Output the [X, Y] coordinate of the center of the cell containing the given text.  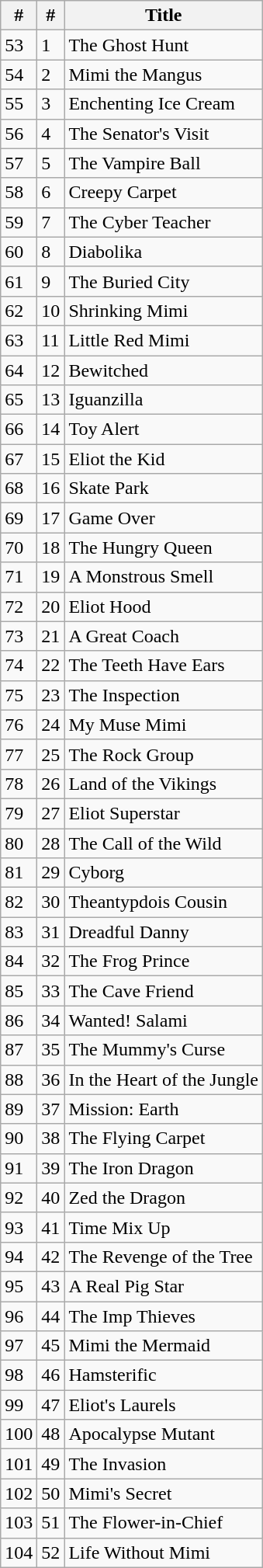
14 [51, 429]
64 [19, 370]
Land of the Vikings [164, 784]
Diabolika [164, 252]
A Great Coach [164, 636]
84 [19, 961]
22 [51, 666]
71 [19, 577]
49 [51, 1464]
The Rock Group [164, 754]
63 [19, 340]
Apocalypse Mutant [164, 1434]
1 [51, 45]
51 [51, 1523]
95 [19, 1286]
In the Heart of the Jungle [164, 1080]
The Call of the Wild [164, 843]
76 [19, 725]
The Mummy's Curse [164, 1050]
3 [51, 104]
48 [51, 1434]
58 [19, 193]
91 [19, 1168]
The Teeth Have Ears [164, 666]
8 [51, 252]
Life Without Mimi [164, 1552]
Mimi's Secret [164, 1493]
43 [51, 1286]
5 [51, 163]
55 [19, 104]
2 [51, 75]
33 [51, 991]
15 [51, 459]
93 [19, 1227]
Bewitched [164, 370]
The Cave Friend [164, 991]
My Muse Mimi [164, 725]
21 [51, 636]
The Frog Prince [164, 961]
72 [19, 607]
Creepy Carpet [164, 193]
57 [19, 163]
67 [19, 459]
45 [51, 1346]
20 [51, 607]
The Cyber Teacher [164, 222]
78 [19, 784]
Eliot Superstar [164, 813]
44 [51, 1316]
The Revenge of the Tree [164, 1257]
7 [51, 222]
Game Over [164, 518]
Hamsterific [164, 1375]
37 [51, 1109]
The Senator's Visit [164, 134]
90 [19, 1139]
31 [51, 932]
103 [19, 1523]
18 [51, 548]
104 [19, 1552]
11 [51, 340]
54 [19, 75]
Zed the Dragon [164, 1198]
17 [51, 518]
9 [51, 281]
30 [51, 902]
42 [51, 1257]
The Ghost Hunt [164, 45]
The Invasion [164, 1464]
24 [51, 725]
40 [51, 1198]
Theantypdois Cousin [164, 902]
79 [19, 813]
62 [19, 311]
81 [19, 873]
23 [51, 695]
88 [19, 1080]
56 [19, 134]
83 [19, 932]
13 [51, 400]
Wanted! Salami [164, 1020]
The Buried City [164, 281]
28 [51, 843]
Time Mix Up [164, 1227]
The Imp Thieves [164, 1316]
41 [51, 1227]
53 [19, 45]
The Flower-in-Chief [164, 1523]
Shrinking Mimi [164, 311]
38 [51, 1139]
68 [19, 488]
52 [51, 1552]
102 [19, 1493]
A Monstrous Smell [164, 577]
16 [51, 488]
97 [19, 1346]
19 [51, 577]
Little Red Mimi [164, 340]
66 [19, 429]
65 [19, 400]
77 [19, 754]
46 [51, 1375]
89 [19, 1109]
70 [19, 548]
A Real Pig Star [164, 1286]
36 [51, 1080]
47 [51, 1405]
94 [19, 1257]
50 [51, 1493]
100 [19, 1434]
101 [19, 1464]
69 [19, 518]
The Iron Dragon [164, 1168]
The Flying Carpet [164, 1139]
35 [51, 1050]
Dreadful Danny [164, 932]
74 [19, 666]
73 [19, 636]
Eliot Hood [164, 607]
99 [19, 1405]
32 [51, 961]
Iguanzilla [164, 400]
29 [51, 873]
75 [19, 695]
Mission: Earth [164, 1109]
80 [19, 843]
86 [19, 1020]
Toy Alert [164, 429]
Eliot the Kid [164, 459]
27 [51, 813]
82 [19, 902]
25 [51, 754]
Title [164, 16]
Mimi the Mermaid [164, 1346]
Skate Park [164, 488]
Cyborg [164, 873]
Eliot's Laurels [164, 1405]
59 [19, 222]
85 [19, 991]
6 [51, 193]
39 [51, 1168]
98 [19, 1375]
60 [19, 252]
Mimi the Mangus [164, 75]
26 [51, 784]
61 [19, 281]
96 [19, 1316]
34 [51, 1020]
The Vampire Ball [164, 163]
4 [51, 134]
87 [19, 1050]
The Inspection [164, 695]
Enchenting Ice Cream [164, 104]
92 [19, 1198]
The Hungry Queen [164, 548]
10 [51, 311]
12 [51, 370]
